Capture the cell that displays the provided text and extract its [X, Y] central coordinate. 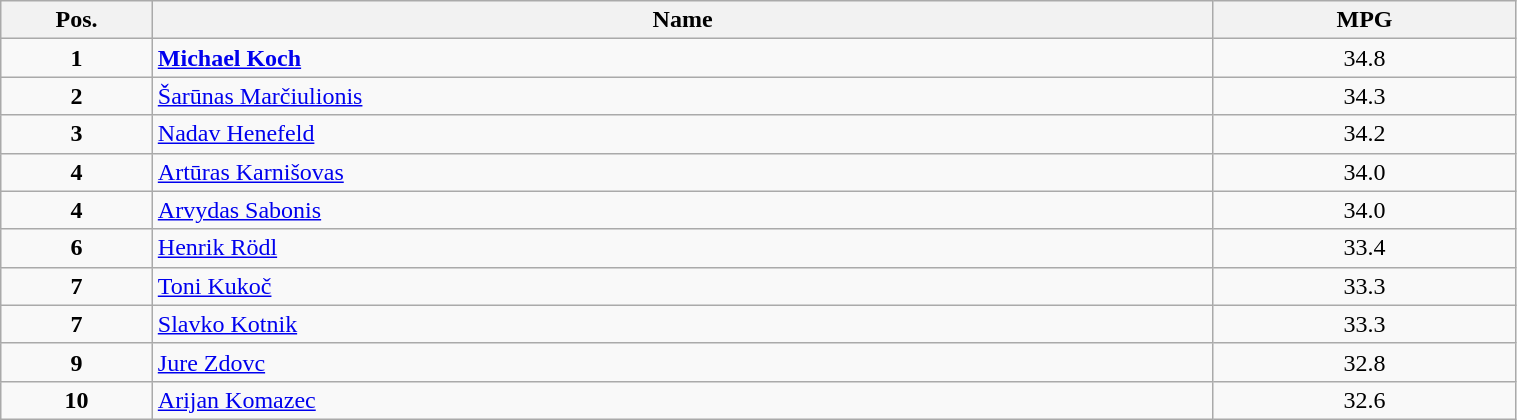
32.6 [1364, 400]
6 [77, 248]
MPG [1364, 20]
10 [77, 400]
3 [77, 134]
9 [77, 362]
33.4 [1364, 248]
Name [682, 20]
Henrik Rödl [682, 248]
1 [77, 58]
Jure Zdovc [682, 362]
Pos. [77, 20]
Arvydas Sabonis [682, 210]
Artūras Karnišovas [682, 172]
2 [77, 96]
Slavko Kotnik [682, 324]
Nadav Henefeld [682, 134]
34.3 [1364, 96]
Arijan Komazec [682, 400]
Toni Kukoč [682, 286]
Michael Koch [682, 58]
Šarūnas Marčiulionis [682, 96]
34.2 [1364, 134]
34.8 [1364, 58]
32.8 [1364, 362]
